Detect which cell encompasses the target text, then output its (X, Y) center coordinate. 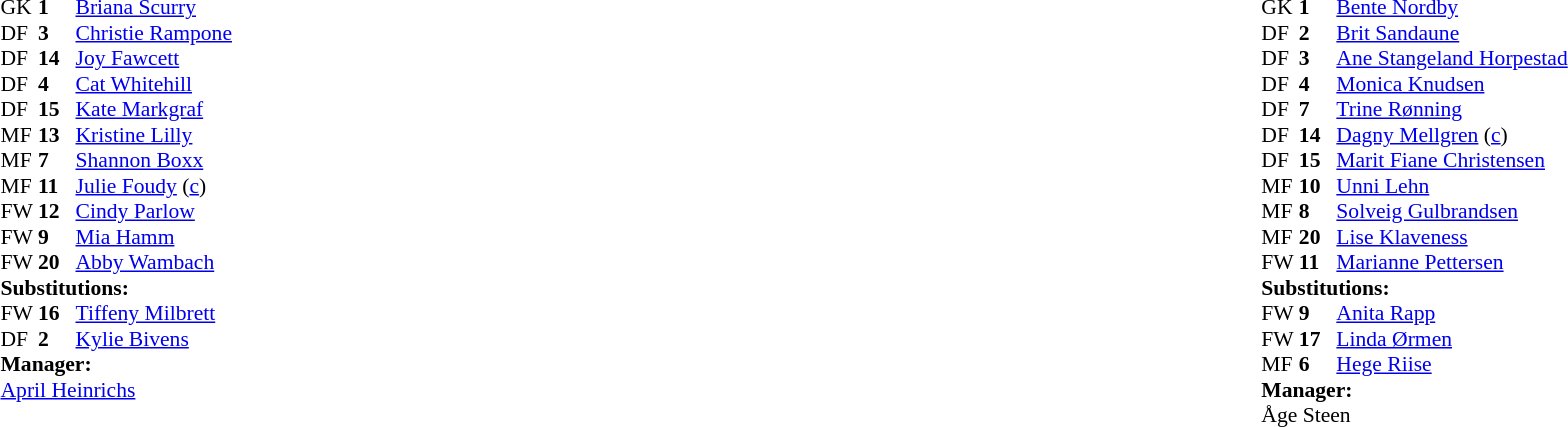
April Heinrichs (116, 390)
Cindy Parlow (154, 211)
Dagny Mellgren (c) (1452, 135)
Brit Sandaune (1452, 33)
Linda Ørmen (1452, 339)
Lise Klaveness (1452, 237)
Julie Foudy (c) (154, 186)
13 (57, 135)
Anita Rapp (1452, 313)
Tiffeny Milbrett (154, 313)
Joy Fawcett (154, 59)
Cat Whitehill (154, 84)
Marianne Pettersen (1452, 263)
Kristine Lilly (154, 135)
Unni Lehn (1452, 186)
Christie Rampone (154, 33)
Abby Wambach (154, 263)
Kate Markgraf (154, 109)
6 (1318, 365)
Hege Riise (1452, 365)
Monica Knudsen (1452, 84)
Trine Rønning (1452, 109)
Kylie Bivens (154, 339)
8 (1318, 211)
16 (57, 313)
17 (1318, 339)
Mia Hamm (154, 237)
10 (1318, 186)
Shannon Boxx (154, 161)
Solveig Gulbrandsen (1452, 211)
Marit Fiane Christensen (1452, 161)
12 (57, 211)
Ane Stangeland Horpestad (1452, 59)
